Identify which cell holds the provided text, then report its [x, y] central coordinate. 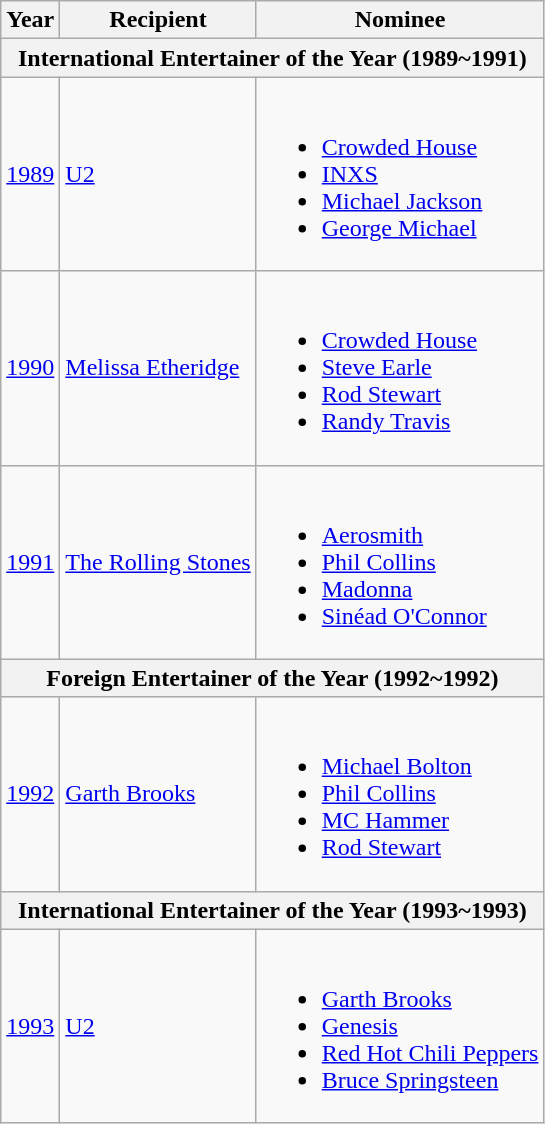
Foreign Entertainer of the Year (1992~1992) [272, 678]
AerosmithPhil CollinsMadonnaSinéad O'Connor [400, 562]
Recipient [158, 20]
International Entertainer of the Year (1989~1991) [272, 58]
1993 [30, 1026]
1992 [30, 794]
Crowded HouseSteve EarleRod StewartRandy Travis [400, 368]
Michael BoltonPhil CollinsMC HammerRod Stewart [400, 794]
Melissa Etheridge [158, 368]
Crowded HouseINXSMichael JacksonGeorge Michael [400, 174]
Garth BrooksGenesisRed Hot Chili PeppersBruce Springsteen [400, 1026]
International Entertainer of the Year (1993~1993) [272, 910]
1990 [30, 368]
1989 [30, 174]
Nominee [400, 20]
Year [30, 20]
1991 [30, 562]
Garth Brooks [158, 794]
The Rolling Stones [158, 562]
